Return the [x, y] coordinate for the center point of the cell that contains the specified text.  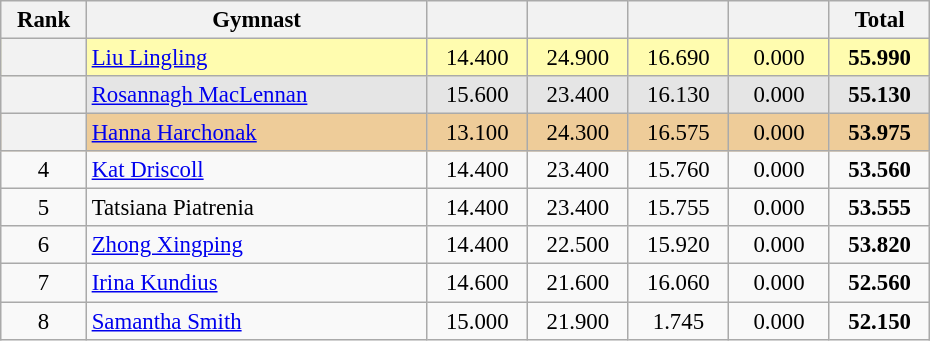
8 [44, 321]
16.690 [678, 58]
4 [44, 170]
55.990 [880, 58]
Liu Lingling [256, 58]
Gymnast [256, 20]
1.745 [678, 321]
5 [44, 208]
53.975 [880, 133]
7 [44, 283]
53.560 [880, 170]
53.555 [880, 208]
21.600 [578, 283]
13.100 [478, 133]
52.150 [880, 321]
22.500 [578, 245]
6 [44, 245]
53.820 [880, 245]
55.130 [880, 95]
15.755 [678, 208]
16.575 [678, 133]
16.060 [678, 283]
Samantha Smith [256, 321]
15.000 [478, 321]
Irina Kundius [256, 283]
52.560 [880, 283]
14.600 [478, 283]
Tatsiana Piatrenia [256, 208]
Kat Driscoll [256, 170]
21.900 [578, 321]
Zhong Xingping [256, 245]
15.760 [678, 170]
Hanna Harchonak [256, 133]
Rosannagh MacLennan [256, 95]
24.300 [578, 133]
15.600 [478, 95]
24.900 [578, 58]
Total [880, 20]
16.130 [678, 95]
15.920 [678, 245]
Rank [44, 20]
